Pinpoint the cell where the given text exists, returning its [x, y] midpoint coordinate. 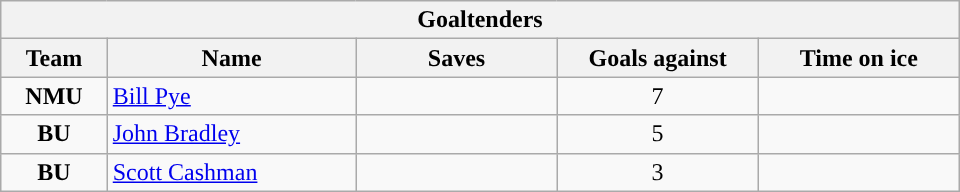
Goals against [658, 58]
Saves [456, 58]
Bill Pye [232, 96]
Scott Cashman [232, 172]
John Bradley [232, 134]
7 [658, 96]
5 [658, 134]
NMU [54, 96]
Time on ice [858, 58]
Team [54, 58]
Goaltenders [480, 20]
Name [232, 58]
3 [658, 172]
